Return the [X, Y] coordinate for the center point of the cell that contains the specified text.  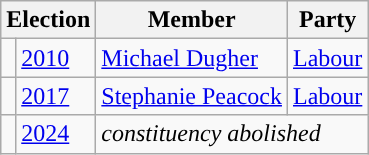
Member [192, 20]
2010 [56, 58]
2024 [56, 134]
Party [327, 20]
Michael Dugher [192, 58]
constituency abolished [232, 134]
Election [48, 20]
Stephanie Peacock [192, 96]
2017 [56, 96]
